Determine the [X, Y] coordinate at the center of the cell enclosing the given text.  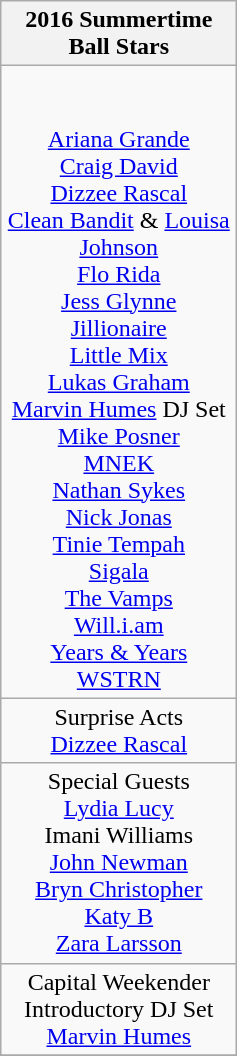
2016 Summertime Ball Stars [119, 34]
Special GuestsLydia Lucy Imani Williams John Newman Bryn Christopher Katy B Zara Larsson [119, 863]
Capital Weekender Introductory DJ SetMarvin Humes [119, 1009]
Surprise ActsDizzee Rascal [119, 730]
